Provide the [X, Y] coordinate of the cell's center where the given text is located.  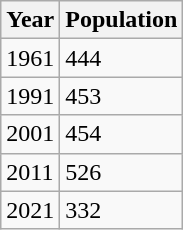
526 [122, 172]
332 [122, 210]
453 [122, 96]
1961 [30, 58]
Year [30, 20]
Population [122, 20]
2011 [30, 172]
2001 [30, 134]
454 [122, 134]
444 [122, 58]
1991 [30, 96]
2021 [30, 210]
